Provide the (X, Y) coordinate of the cell's center where the given text is located.  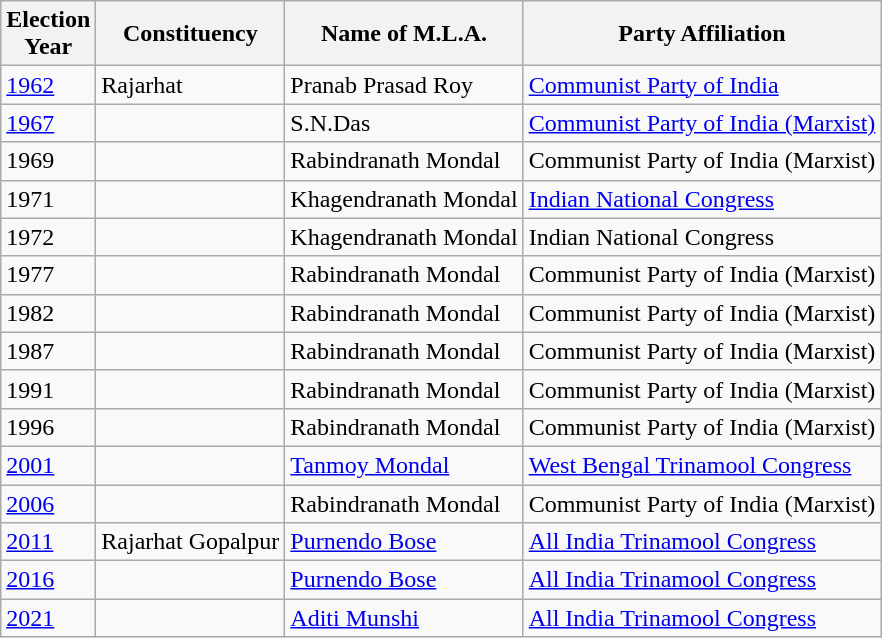
Tanmoy Mondal (404, 465)
Pranab Prasad Roy (404, 85)
2001 (48, 465)
West Bengal Trinamool Congress (702, 465)
Rajarhat (190, 85)
1977 (48, 275)
Aditi Munshi (404, 618)
2011 (48, 542)
2016 (48, 580)
1967 (48, 123)
1982 (48, 313)
1972 (48, 237)
2006 (48, 503)
S.N.Das (404, 123)
Constituency (190, 34)
1991 (48, 389)
1969 (48, 161)
Rajarhat Gopalpur (190, 542)
Election Year (48, 34)
Name of M.L.A. (404, 34)
1996 (48, 427)
2021 (48, 618)
1971 (48, 199)
Party Affiliation (702, 34)
1987 (48, 351)
1962 (48, 85)
Communist Party of India (702, 85)
